Find where the given text appears and provide that cell's center as [X, Y] coordinate. 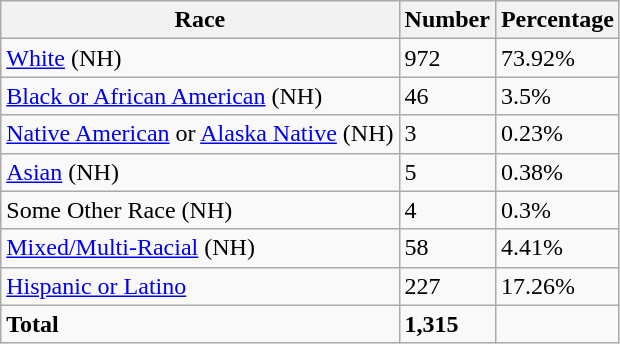
Total [200, 324]
Hispanic or Latino [200, 286]
1,315 [447, 324]
0.3% [557, 210]
73.92% [557, 58]
Native American or Alaska Native (NH) [200, 134]
46 [447, 96]
3 [447, 134]
0.38% [557, 172]
227 [447, 286]
Black or African American (NH) [200, 96]
Percentage [557, 20]
5 [447, 172]
White (NH) [200, 58]
Some Other Race (NH) [200, 210]
4.41% [557, 248]
Asian (NH) [200, 172]
Number [447, 20]
Mixed/Multi-Racial (NH) [200, 248]
17.26% [557, 286]
0.23% [557, 134]
4 [447, 210]
58 [447, 248]
Race [200, 20]
3.5% [557, 96]
972 [447, 58]
